Return the (X, Y) coordinate for the center point of the cell that contains the specified text.  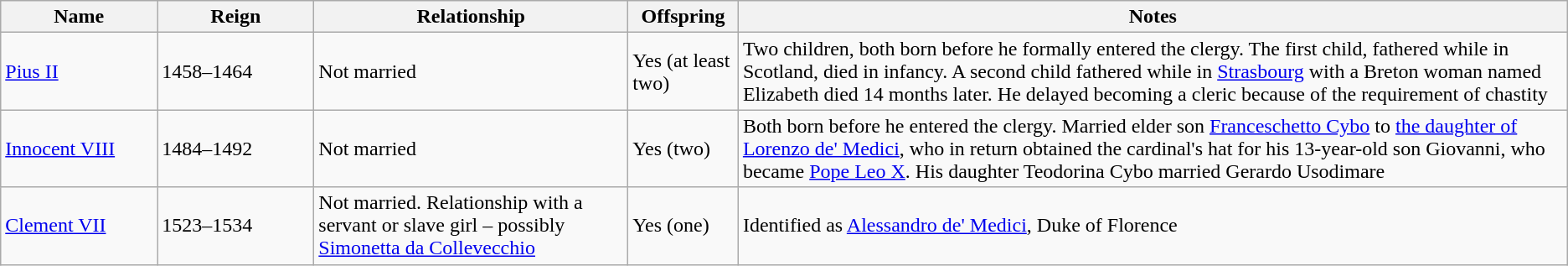
Relationship (471, 17)
Innocent VIII (79, 149)
1523–1534 (236, 226)
Name (79, 17)
Offspring (683, 17)
Clement VII (79, 226)
Notes (1153, 17)
Yes (two) (683, 149)
Identified as Alessandro de' Medici, Duke of Florence (1153, 226)
Yes (at least two) (683, 71)
Yes (one) (683, 226)
Reign (236, 17)
1484–1492 (236, 149)
Pius II (79, 71)
Not married. Relationship with a servant or slave girl – possibly Simonetta da Collevecchio (471, 226)
1458–1464 (236, 71)
